Detect which cell encompasses the target text, then output its [X, Y] center coordinate. 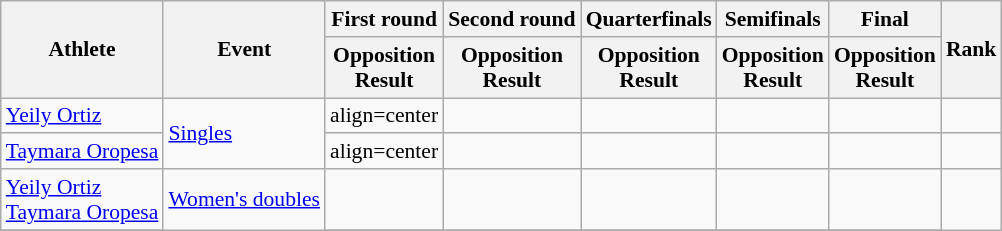
Yeily Ortiz [82, 116]
Women's doubles [244, 200]
Athlete [82, 50]
Taymara Oropesa [82, 152]
Quarterfinals [649, 19]
Rank [972, 50]
First round [384, 19]
Event [244, 50]
Semifinals [773, 19]
Singles [244, 134]
Yeily OrtizTaymara Oropesa [82, 200]
Final [885, 19]
Second round [512, 19]
